Return (X, Y) of the center of cell containing provided text 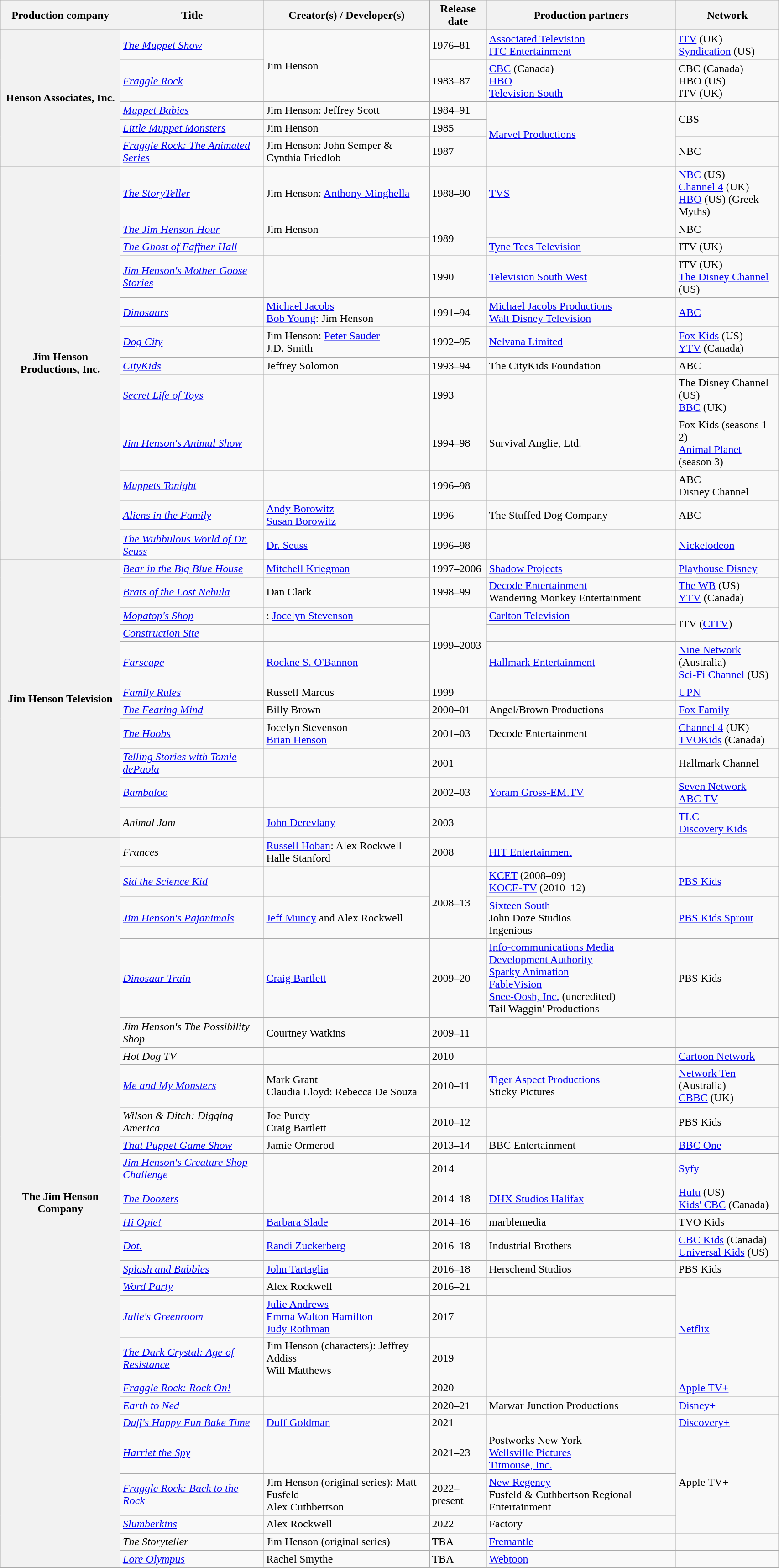
Netflix (727, 1328)
TVO Kids (727, 1222)
marblemedia (581, 1222)
UPN (727, 692)
Jim Henson: Jeffrey Scott (347, 110)
Billy Brown (347, 710)
BBC Entertainment (581, 1145)
The Jim Henson Company (60, 1203)
Michael Jacobs ProductionsWalt Disney Television (581, 312)
The Disney Channel (US)BBC (UK) (727, 395)
Muppet Babies (192, 110)
The CityKids Foundation (581, 366)
The Stuffed Dog Company (581, 515)
Yoram Gross-EM.TV (581, 793)
The Jim Henson Hour (192, 229)
2014 (458, 1169)
The Wubbulous World of Dr. Seuss (192, 545)
1999 (458, 692)
TVS (581, 194)
Seven NetworkABC TV (727, 793)
Discovery+ (727, 1423)
Tyne Tees Television (581, 247)
1990 (458, 276)
Fox Kids (seasons 1–2)Animal Planet (season 3) (727, 444)
Title (192, 16)
Sid the Science Kid (192, 882)
Courtney Watkins (347, 1033)
CityKids (192, 366)
Jim Henson (characters): Jeffrey AddissWill Matthews (347, 1358)
Slumberkins (192, 1524)
Mark GrantClaudia Lloyd: Rebecca De Souza (347, 1086)
ITV (UK)The Disney Channel (US) (727, 276)
Me and My Monsters (192, 1086)
Webtoon (581, 1559)
The Hoobs (192, 733)
Fremantle (581, 1542)
Julie AndrewsEmma Walton HamiltonJudy Rothman (347, 1316)
Marvel Productions (581, 134)
1991–94 (458, 312)
Harriet the Spy (192, 1452)
Duff's Happy Fun Bake Time (192, 1423)
Jim Henson's Animal Show (192, 444)
ABCDisney Channel (727, 486)
Industrial Brothers (581, 1246)
New RegencyFusfeld & Cuthbertson Regional Entertainment (581, 1494)
1997–2006 (458, 568)
1999–2003 (458, 645)
The WB (US)YTV (Canada) (727, 592)
Frances (192, 852)
Aliens in the Family (192, 515)
1983–87 (458, 81)
Playhouse Disney (727, 568)
Dinosaur Train (192, 978)
Survival Anglie, Ltd. (581, 444)
Jim Henson's Creature Shop Challenge (192, 1169)
Construction Site (192, 633)
John Tartaglia (347, 1269)
Hot Dog TV (192, 1056)
Jim Henson: Anthony Minghella (347, 194)
The Dark Crystal: Age of Resistance (192, 1358)
2019 (458, 1358)
2008 (458, 852)
: Jocelyn Stevenson (347, 616)
John Derevlany (347, 822)
CBC (Canada)HBOTelevision South (581, 81)
Creator(s) / Developer(s) (347, 16)
2013–14 (458, 1145)
1985 (458, 128)
Telling Stories with Tomie dePaola (192, 763)
Lore Olympus (192, 1559)
Fraggle Rock: Rock On! (192, 1388)
Fox Family (727, 710)
Factory (581, 1524)
CBC Kids (Canada)Universal Kids (US) (727, 1246)
Jim Henson's Pajanimals (192, 918)
Production partners (581, 16)
Associated TelevisionITC Entertainment (581, 45)
Jamie Ormerod (347, 1145)
Carlton Television (581, 616)
Jim Henson: Peter SauderJ.D. Smith (347, 342)
Nickelodeon (727, 545)
1998–99 (458, 592)
2014–16 (458, 1222)
Dot. (192, 1246)
2000–01 (458, 710)
Jim Henson (original series): Matt FusfeldAlex Cuthbertson (347, 1494)
2008–13 (458, 903)
Craig Bartlett (347, 978)
2009–20 (458, 978)
Herschend Studios (581, 1269)
Angel/Brown Productions (581, 710)
1984–91 (458, 110)
Dr. Seuss (347, 545)
Rachel Smythe (347, 1559)
2001–03 (458, 733)
Sixteen SouthJohn Doze StudiosIngenious (581, 918)
Earth to Ned (192, 1405)
2010–12 (458, 1121)
Secret Life of Toys (192, 395)
Henson Associates, Inc. (60, 98)
2021 (458, 1423)
DHX Studios Halifax (581, 1198)
Wilson & Ditch: Digging America (192, 1121)
BBC One (727, 1145)
Julie's Greenroom (192, 1316)
CBC (Canada)HBO (US)ITV (UK) (727, 81)
That Puppet Game Show (192, 1145)
Shadow Projects (581, 568)
2003 (458, 822)
Michael JacobsBob Young: Jim Henson (347, 312)
Fraggle Rock: The Animated Series (192, 152)
ITV (UK) (727, 247)
1988–90 (458, 194)
1987 (458, 152)
Hallmark Entertainment (581, 663)
Farscape (192, 663)
TLCDiscovery Kids (727, 822)
2014–18 (458, 1198)
Duff Goldman (347, 1423)
CBS (727, 119)
1994–98 (458, 444)
Splash and Bubbles (192, 1269)
Fox Kids (US)YTV (Canada) (727, 342)
Decode Entertainment (581, 733)
Mopatop's Shop (192, 616)
Tiger Aspect ProductionsSticky Pictures (581, 1086)
Hi Opie! (192, 1222)
Muppets Tonight (192, 486)
KCET (2008–09)KOCE-TV (2010–12) (581, 882)
Russell Hoban: Alex RockwellHalle Stanford (347, 852)
Dinosaurs (192, 312)
Hulu (US)Kids' CBC (Canada) (727, 1198)
Randi Zuckerberg (347, 1246)
2017 (458, 1316)
HIT Entertainment (581, 852)
ITV (CITV) (727, 624)
Bambaloo (192, 793)
1993 (458, 395)
Dog City (192, 342)
2022 (458, 1524)
PBS Kids Sprout (727, 918)
Russell Marcus (347, 692)
2009–11 (458, 1033)
2001 (458, 763)
Jocelyn StevensonBrian Henson (347, 733)
Little Muppet Monsters (192, 128)
Marwar Junction Productions (581, 1405)
Jim Henson Productions, Inc. (60, 363)
The Muppet Show (192, 45)
Barbara Slade (347, 1222)
1989 (458, 238)
The Ghost of Faffner Hall (192, 247)
2021–23 (458, 1452)
Release date (458, 16)
1992–95 (458, 342)
The Doozers (192, 1198)
Andy BorowitzSusan Borowitz (347, 515)
Decode EntertainmentWandering Monkey Entertainment (581, 592)
Jim Henson's The Possibility Shop (192, 1033)
1993–94 (458, 366)
2020 (458, 1388)
Jeff Muncy and Alex Rockwell (347, 918)
1976–81 (458, 45)
The Storyteller (192, 1542)
2016–21 (458, 1286)
Disney+ (727, 1405)
Nelvana Limited (581, 342)
The Fearing Mind (192, 710)
Network (727, 16)
Jeffrey Solomon (347, 366)
2010–11 (458, 1086)
The StoryTeller (192, 194)
NBC (US)Channel 4 (UK)HBO (US) (Greek Myths) (727, 194)
2010 (458, 1056)
Rockne S. O'Bannon (347, 663)
Jim Henson (original series) (347, 1542)
Channel 4 (UK)TVOKids (Canada) (727, 733)
Production company (60, 16)
Brats of the Lost Nebula (192, 592)
Animal Jam (192, 822)
Jim Henson's Mother Goose Stories (192, 276)
Info-communications Media Development AuthoritySparky AnimationFableVisionSnee-Oosh, Inc. (uncredited)Tail Waggin' Productions (581, 978)
Fraggle Rock: Back to the Rock (192, 1494)
Fraggle Rock (192, 81)
Bear in the Big Blue House (192, 568)
2022–present (458, 1494)
Network Ten (Australia)CBBC (UK) (727, 1086)
Dan Clark (347, 592)
Jim Henson Television (60, 699)
1996 (458, 515)
ITV (UK)Syndication (US) (727, 45)
Nine Network (Australia)Sci-Fi Channel (US) (727, 663)
Joe PurdyCraig Bartlett (347, 1121)
Jim Henson: John Semper & Cynthia Friedlob (347, 152)
2020–21 (458, 1405)
Family Rules (192, 692)
Word Party (192, 1286)
Cartoon Network (727, 1056)
Postworks New YorkWellsville PicturesTitmouse, Inc. (581, 1452)
Hallmark Channel (727, 763)
2002–03 (458, 793)
Syfy (727, 1169)
Mitchell Kriegman (347, 568)
Television South West (581, 276)
